From the cell containing the given text, extract its center point as (X, Y) coordinate. 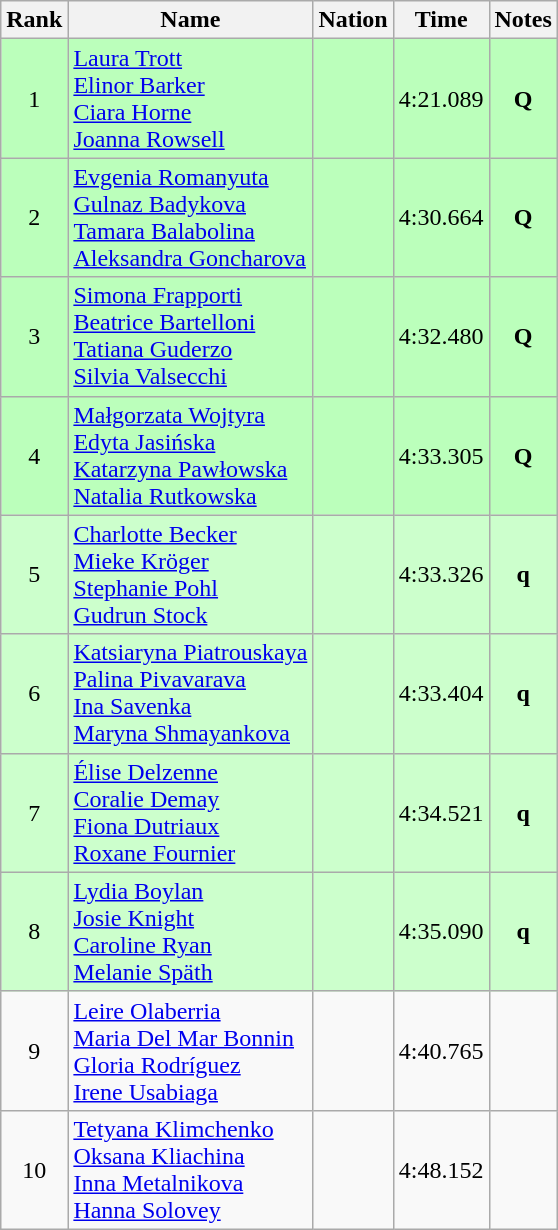
Notes (523, 20)
4:21.089 (441, 98)
Simona FrapportiBeatrice BartelloniTatiana GuderzoSilvia Valsecchi (190, 336)
Name (190, 20)
4:48.152 (441, 1170)
6 (34, 694)
4:32.480 (441, 336)
7 (34, 812)
4:40.765 (441, 1050)
1 (34, 98)
4 (34, 456)
10 (34, 1170)
Rank (34, 20)
Élise DelzenneCoralie DemayFiona DutriauxRoxane Fournier (190, 812)
4:35.090 (441, 932)
Laura TrottElinor BarkerCiara HorneJoanna Rowsell (190, 98)
8 (34, 932)
4:34.521 (441, 812)
Tetyana KlimchenkoOksana KliachinaInna MetalnikovaHanna Solovey (190, 1170)
9 (34, 1050)
Małgorzata WojtyraEdyta JasińskaKatarzyna PawłowskaNatalia Rutkowska (190, 456)
5 (34, 574)
4:33.404 (441, 694)
4:33.305 (441, 456)
4:30.664 (441, 218)
3 (34, 336)
Charlotte BeckerMieke KrögerStephanie PohlGudrun Stock (190, 574)
Nation (353, 20)
Lydia BoylanJosie KnightCaroline RyanMelanie Späth (190, 932)
Leire OlaberriaMaria Del Mar BonninGloria RodríguezIrene Usabiaga (190, 1050)
4:33.326 (441, 574)
Evgenia RomanyutaGulnaz BadykovaTamara BalabolinaAleksandra Goncharova (190, 218)
Time (441, 20)
2 (34, 218)
Katsiaryna PiatrouskayaPalina PivavaravaIna SavenkaMaryna Shmayankova (190, 694)
